Determine the (X, Y) coordinate at the center of the cell enclosing the given text.  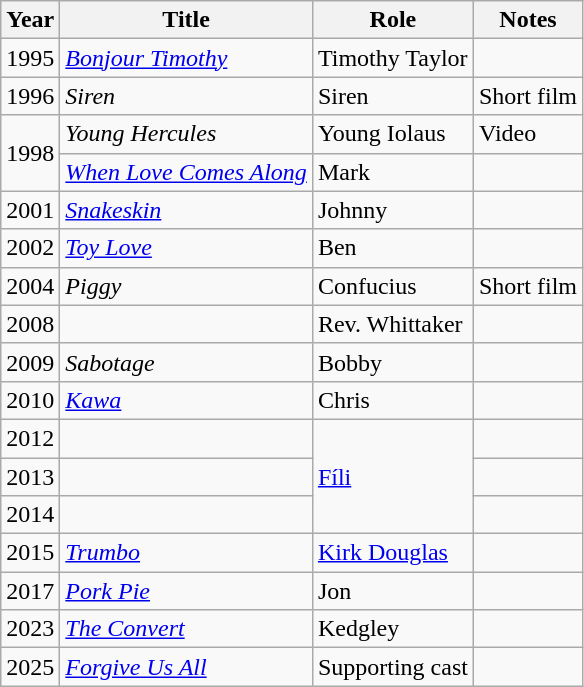
Jon (392, 591)
Kawa (186, 400)
Video (528, 134)
Kirk Douglas (392, 553)
The Convert (186, 629)
Pork Pie (186, 591)
Piggy (186, 286)
2023 (30, 629)
2010 (30, 400)
Confucius (392, 286)
Kedgley (392, 629)
2012 (30, 438)
Notes (528, 20)
2004 (30, 286)
Bonjour Timothy (186, 58)
2002 (30, 248)
2015 (30, 553)
Toy Love (186, 248)
2014 (30, 515)
2017 (30, 591)
Chris (392, 400)
1996 (30, 96)
Young Iolaus (392, 134)
Johnny (392, 210)
Role (392, 20)
Bobby (392, 362)
1995 (30, 58)
Young Hercules (186, 134)
Mark (392, 172)
2013 (30, 477)
Title (186, 20)
Fíli (392, 476)
Sabotage (186, 362)
1998 (30, 153)
2001 (30, 210)
Rev. Whittaker (392, 324)
Snakeskin (186, 210)
Supporting cast (392, 667)
Trumbo (186, 553)
Forgive Us All (186, 667)
2009 (30, 362)
Timothy Taylor (392, 58)
Year (30, 20)
Ben (392, 248)
2025 (30, 667)
When Love Comes Along (186, 172)
2008 (30, 324)
